From the cell containing the given text, extract its center point as [x, y] coordinate. 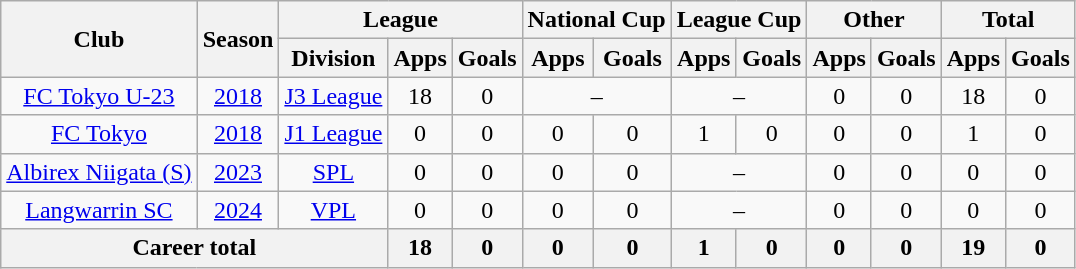
Club [99, 39]
Season [238, 39]
Total [1008, 20]
Career total [194, 248]
2024 [238, 210]
Langwarrin SC [99, 210]
19 [973, 248]
J1 League [334, 134]
Albirex Niigata (S) [99, 172]
2023 [238, 172]
National Cup [596, 20]
FC Tokyo U-23 [99, 96]
Other [874, 20]
SPL [334, 172]
J3 League [334, 96]
League Cup [739, 20]
Division [334, 58]
VPL [334, 210]
FC Tokyo [99, 134]
League [400, 20]
